Return the [X, Y] coordinate for the center point of the cell that contains the specified text.  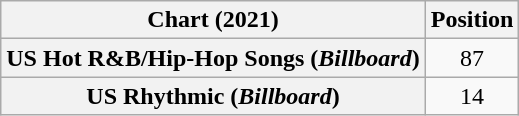
US Hot R&B/Hip-Hop Songs (Billboard) [213, 58]
87 [472, 58]
Position [472, 20]
Chart (2021) [213, 20]
14 [472, 96]
US Rhythmic (Billboard) [213, 96]
